Provide the [x, y] coordinate of the cell's center where the given text is located.  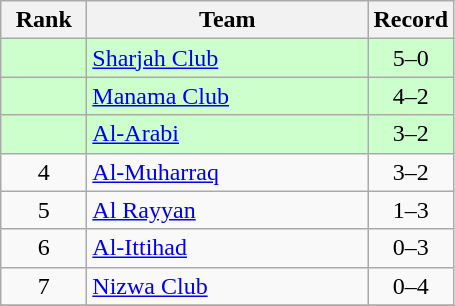
4–2 [411, 96]
Al-Ittihad [228, 248]
5 [44, 210]
0–3 [411, 248]
Sharjah Club [228, 58]
Rank [44, 20]
6 [44, 248]
1–3 [411, 210]
0–4 [411, 286]
Manama Club [228, 96]
Record [411, 20]
Nizwa Club [228, 286]
Team [228, 20]
7 [44, 286]
5–0 [411, 58]
Al-Muharraq [228, 172]
4 [44, 172]
Al Rayyan [228, 210]
Al-Arabi [228, 134]
